Locate the cell with the specified text and output its [x, y] center coordinate. 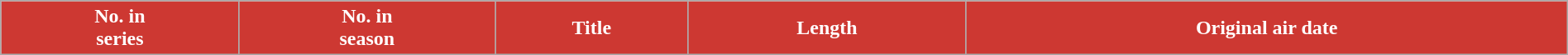
No. inseason [367, 28]
Original air date [1267, 28]
Length [827, 28]
No. inseries [120, 28]
Title [592, 28]
